Return the (x, y) coordinate for the center point of the cell that contains the specified text.  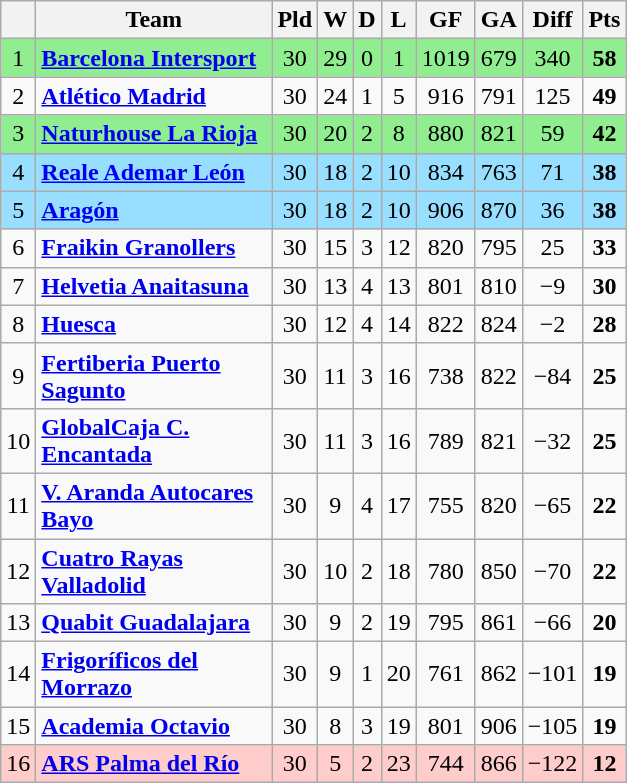
810 (498, 286)
0 (367, 58)
Team (154, 20)
29 (336, 58)
Frigoríficos del Morrazo (154, 674)
−32 (552, 440)
GA (498, 20)
42 (604, 134)
755 (446, 506)
870 (498, 210)
7 (18, 286)
ARS Palma del Río (154, 764)
880 (446, 134)
850 (498, 570)
1019 (446, 58)
916 (446, 96)
59 (552, 134)
−9 (552, 286)
36 (552, 210)
GF (446, 20)
49 (604, 96)
23 (398, 764)
58 (604, 58)
D (367, 20)
679 (498, 58)
824 (498, 324)
789 (446, 440)
Academia Octavio (154, 726)
Pld (295, 20)
340 (552, 58)
834 (446, 172)
780 (446, 570)
Huesca (154, 324)
Quabit Guadalajara (154, 623)
Diff (552, 20)
−122 (552, 764)
744 (446, 764)
−84 (552, 376)
L (398, 20)
Naturhouse La Rioja (154, 134)
763 (498, 172)
Aragón (154, 210)
W (336, 20)
Cuatro Rayas Valladolid (154, 570)
Barcelona Intersport (154, 58)
Helvetia Anaitasuna (154, 286)
−70 (552, 570)
GlobalCaja C. Encantada (154, 440)
791 (498, 96)
866 (498, 764)
28 (604, 324)
6 (18, 248)
Fraikin Granollers (154, 248)
Fertiberia Puerto Sagunto (154, 376)
−105 (552, 726)
24 (336, 96)
761 (446, 674)
862 (498, 674)
−101 (552, 674)
−65 (552, 506)
V. Aranda Autocares Bayo (154, 506)
33 (604, 248)
738 (446, 376)
Atlético Madrid (154, 96)
Reale Ademar León (154, 172)
−66 (552, 623)
17 (398, 506)
−2 (552, 324)
Pts (604, 20)
71 (552, 172)
861 (498, 623)
125 (552, 96)
